Identify which cell holds the provided text, then report its [x, y] central coordinate. 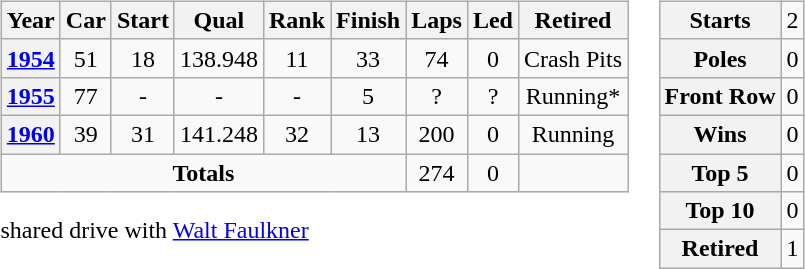
31 [142, 134]
Finish [368, 20]
1 [792, 249]
138.948 [218, 58]
Running* [572, 96]
274 [437, 173]
Top 5 [720, 173]
74 [437, 58]
Led [492, 20]
Rank [296, 20]
77 [86, 96]
Top 10 [720, 211]
Laps [437, 20]
Poles [720, 58]
Starts [720, 20]
Totals [203, 173]
Qual [218, 20]
2 [792, 20]
Start [142, 20]
Front Row [720, 96]
Wins [720, 134]
13 [368, 134]
33 [368, 58]
1954 [30, 58]
Running [572, 134]
Car [86, 20]
200 [437, 134]
18 [142, 58]
Year [30, 20]
5 [368, 96]
1955 [30, 96]
1960 [30, 134]
Crash Pits [572, 58]
11 [296, 58]
39 [86, 134]
51 [86, 58]
32 [296, 134]
141.248 [218, 134]
